Return [x, y] of the center of cell containing provided text 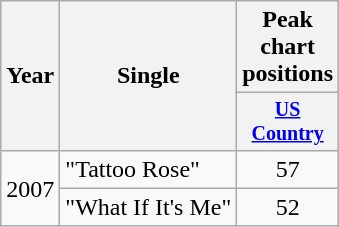
"What If It's Me" [148, 207]
2007 [30, 188]
57 [288, 169]
52 [288, 207]
Peak chart positions [288, 47]
"Tattoo Rose" [148, 169]
Year [30, 76]
US Country [288, 122]
Single [148, 76]
